Capture the cell that displays the provided text and extract its [x, y] central coordinate. 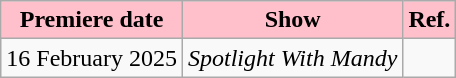
Ref. [430, 20]
16 February 2025 [92, 58]
Premiere date [92, 20]
Show [292, 20]
Spotlight With Mandy [292, 58]
